Search for the cell housing the specified text and yield its [X, Y] center coordinate. 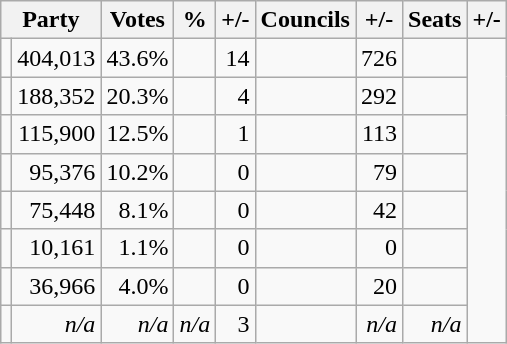
115,900 [56, 134]
% [195, 20]
113 [380, 134]
Party [51, 20]
20 [380, 286]
10.2% [138, 172]
188,352 [56, 96]
10,161 [56, 248]
95,376 [56, 172]
1 [236, 134]
36,966 [56, 286]
Seats [435, 20]
Councils [305, 20]
3 [236, 324]
79 [380, 172]
292 [380, 96]
42 [380, 210]
8.1% [138, 210]
12.5% [138, 134]
14 [236, 58]
43.6% [138, 58]
75,448 [56, 210]
20.3% [138, 96]
4 [236, 96]
1.1% [138, 248]
726 [380, 58]
4.0% [138, 286]
Votes [138, 20]
404,013 [56, 58]
